For the text-containing cell, return its midpoint in (X, Y) coordinate format. 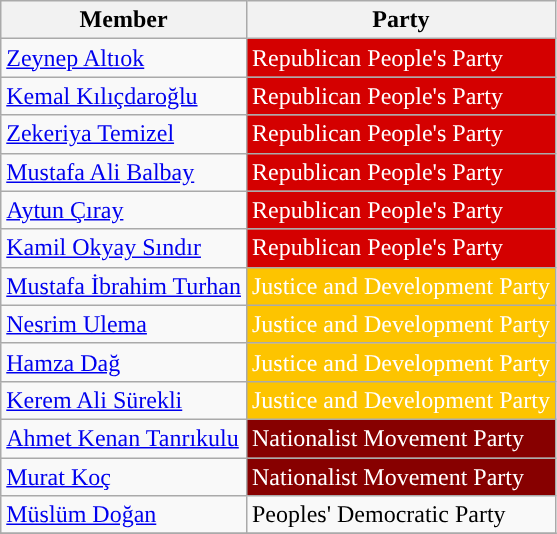
Kerem Ali Sürekli (124, 400)
Hamza Dağ (124, 362)
Peoples' Democratic Party (400, 515)
Nesrim Ulema (124, 324)
Aytun Çıray (124, 210)
Kemal Kılıçdaroğlu (124, 96)
Party (400, 20)
Ahmet Kenan Tanrıkulu (124, 438)
Zekeriya Temizel (124, 134)
Mustafa Ali Balbay (124, 172)
Member (124, 20)
Müslüm Doğan (124, 515)
Zeynep Altıok (124, 58)
Mustafa İbrahim Turhan (124, 286)
Murat Koç (124, 477)
Kamil Okyay Sındır (124, 248)
